Pinpoint the cell where the given text exists, returning its [X, Y] midpoint coordinate. 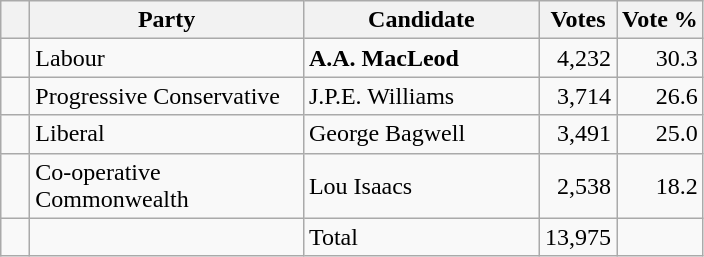
Total [421, 237]
Votes [578, 20]
18.2 [660, 186]
2,538 [578, 186]
30.3 [660, 58]
Candidate [421, 20]
26.6 [660, 96]
Labour [167, 58]
Liberal [167, 134]
3,714 [578, 96]
Lou Isaacs [421, 186]
25.0 [660, 134]
3,491 [578, 134]
Vote % [660, 20]
Progressive Conservative [167, 96]
George Bagwell [421, 134]
A.A. MacLeod [421, 58]
Co-operative Commonwealth [167, 186]
4,232 [578, 58]
13,975 [578, 237]
J.P.E. Williams [421, 96]
Party [167, 20]
